Pinpoint the cell where the given text exists, returning its [x, y] midpoint coordinate. 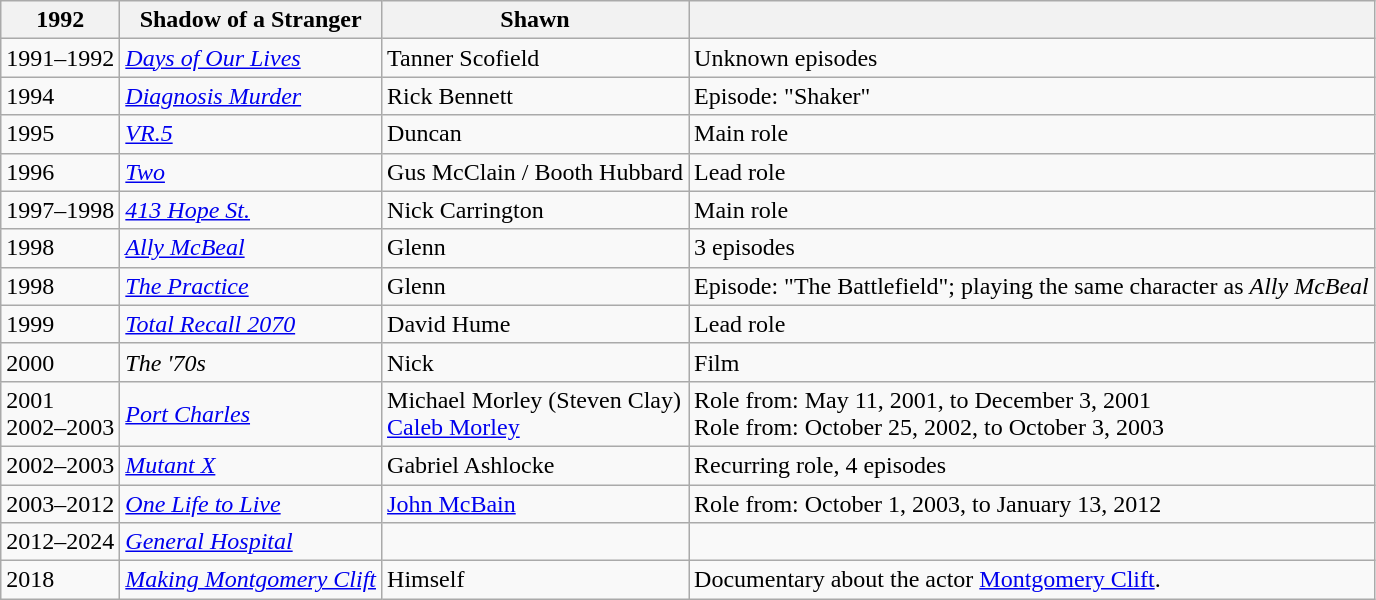
1994 [60, 96]
1995 [60, 134]
Nick [536, 362]
1997–1998 [60, 210]
Total Recall 2070 [251, 324]
Gus McClain / Booth Hubbard [536, 172]
2000 [60, 362]
John McBain [536, 503]
3 episodes [1032, 248]
VR.5 [251, 134]
Episode: "The Battlefield"; playing the same character as Ally McBeal [1032, 286]
1992 [60, 20]
The Practice [251, 286]
Recurring role, 4 episodes [1032, 465]
Documentary about the actor Montgomery Clift. [1032, 580]
2018 [60, 580]
Nick Carrington [536, 210]
Ally McBeal [251, 248]
The '70s [251, 362]
Making Montgomery Clift [251, 580]
Rick Bennett [536, 96]
2003–2012 [60, 503]
Film [1032, 362]
2002–2003 [60, 465]
Shadow of a Stranger [251, 20]
20012002–2003 [60, 414]
Michael Morley (Steven Clay)Caleb Morley [536, 414]
1999 [60, 324]
Duncan [536, 134]
Himself [536, 580]
Gabriel Ashlocke [536, 465]
General Hospital [251, 542]
Diagnosis Murder [251, 96]
2012–2024 [60, 542]
Shawn [536, 20]
Tanner Scofield [536, 58]
Days of Our Lives [251, 58]
One Life to Live [251, 503]
Episode: "Shaker" [1032, 96]
413 Hope St. [251, 210]
1991–1992 [60, 58]
David Hume [536, 324]
Port Charles [251, 414]
Unknown episodes [1032, 58]
Role from: October 1, 2003, to January 13, 2012 [1032, 503]
Mutant X [251, 465]
1996 [60, 172]
Role from: May 11, 2001, to December 3, 2001Role from: October 25, 2002, to October 3, 2003 [1032, 414]
Two [251, 172]
